Provide the [x, y] coordinate of the cell's center where the given text is located.  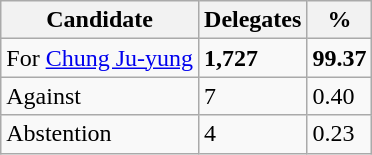
0.40 [340, 96]
7 [253, 96]
1,727 [253, 58]
4 [253, 134]
Abstention [100, 134]
0.23 [340, 134]
Candidate [100, 20]
For Chung Ju-yung [100, 58]
% [340, 20]
Against [100, 96]
99.37 [340, 58]
Delegates [253, 20]
